Determine the (X, Y) coordinate at the center of the cell enclosing the given text.  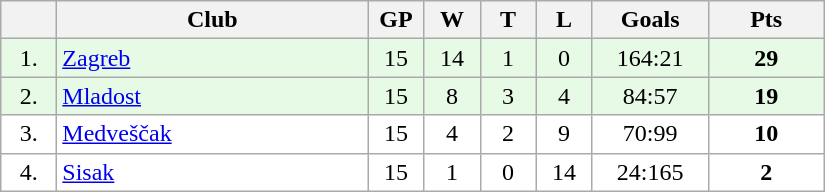
T (508, 20)
Medveščak (212, 134)
Pts (766, 20)
164:21 (650, 58)
84:57 (650, 96)
19 (766, 96)
Goals (650, 20)
70:99 (650, 134)
24:165 (650, 172)
8 (452, 96)
29 (766, 58)
10 (766, 134)
Sisak (212, 172)
4. (29, 172)
Mladost (212, 96)
1. (29, 58)
L (564, 20)
3 (508, 96)
W (452, 20)
2. (29, 96)
Zagreb (212, 58)
9 (564, 134)
Club (212, 20)
3. (29, 134)
GP (396, 20)
